Detect which cell encompasses the target text, then output its (x, y) center coordinate. 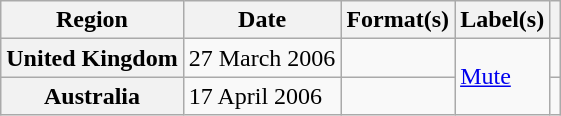
17 April 2006 (262, 96)
Format(s) (398, 20)
27 March 2006 (262, 58)
Label(s) (502, 20)
Date (262, 20)
Region (92, 20)
United Kingdom (92, 58)
Mute (502, 77)
Australia (92, 96)
